For the text-containing cell, return its midpoint in (X, Y) coordinate format. 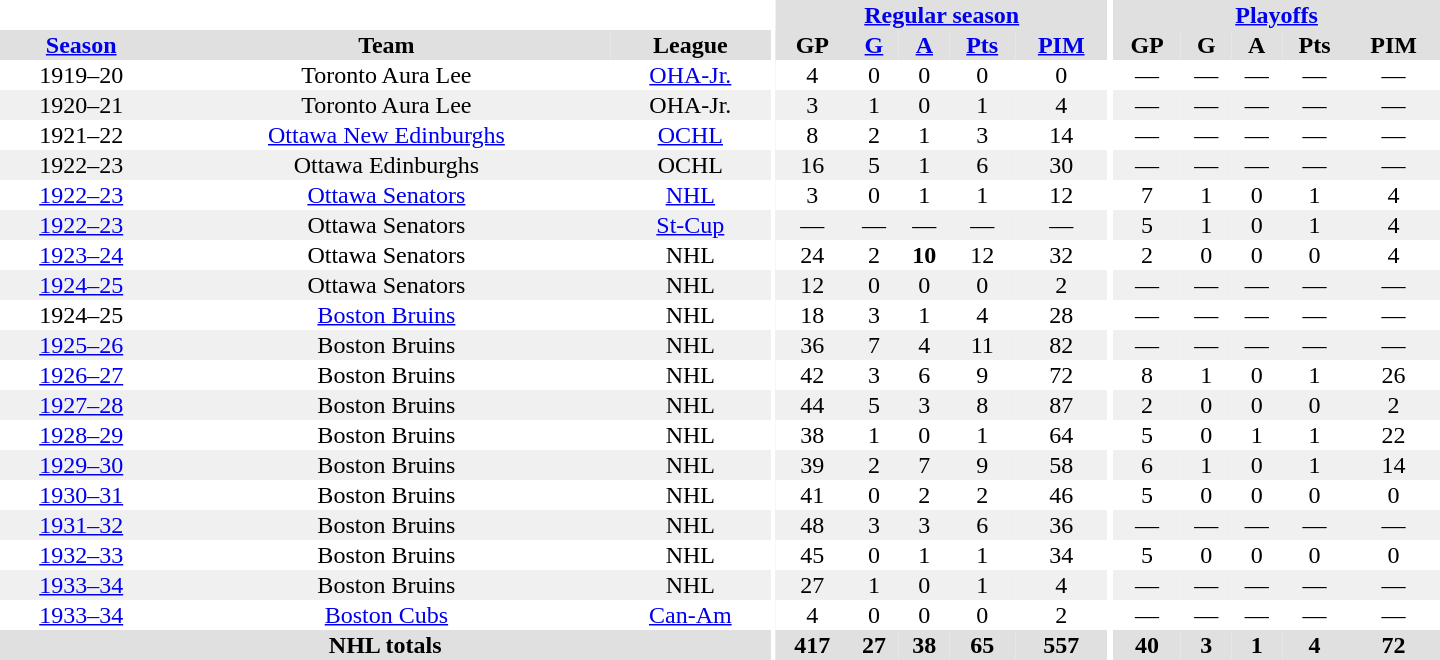
1928–29 (81, 435)
82 (1062, 345)
64 (1062, 435)
Regular season (942, 15)
1932–33 (81, 555)
28 (1062, 315)
Playoffs (1276, 15)
39 (812, 465)
Team (386, 45)
41 (812, 495)
NHL totals (385, 645)
St-Cup (690, 225)
18 (812, 315)
46 (1062, 495)
1925–26 (81, 345)
1930–31 (81, 495)
65 (982, 645)
32 (1062, 255)
16 (812, 165)
Can-Am (690, 615)
10 (924, 255)
1929–30 (81, 465)
1920–21 (81, 105)
League (690, 45)
417 (812, 645)
48 (812, 525)
1926–27 (81, 375)
Ottawa Edinburghs (386, 165)
Ottawa New Edinburghs (386, 135)
1931–32 (81, 525)
Season (81, 45)
40 (1147, 645)
44 (812, 405)
87 (1062, 405)
26 (1394, 375)
58 (1062, 465)
45 (812, 555)
1921–22 (81, 135)
557 (1062, 645)
42 (812, 375)
Boston Cubs (386, 615)
11 (982, 345)
22 (1394, 435)
1919–20 (81, 75)
30 (1062, 165)
24 (812, 255)
34 (1062, 555)
1923–24 (81, 255)
1927–28 (81, 405)
